For the text-containing cell, return its midpoint in (x, y) coordinate format. 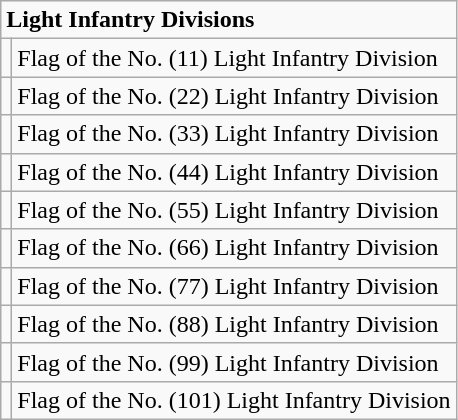
Flag of the No. (44) Light Infantry Division (234, 172)
Flag of the No. (11) Light Infantry Division (234, 58)
Flag of the No. (77) Light Infantry Division (234, 286)
Flag of the No. (22) Light Infantry Division (234, 96)
Flag of the No. (55) Light Infantry Division (234, 210)
Flag of the No. (101) Light Infantry Division (234, 400)
Flag of the No. (88) Light Infantry Division (234, 324)
Flag of the No. (66) Light Infantry Division (234, 248)
Flag of the No. (33) Light Infantry Division (234, 134)
Light Infantry Divisions (228, 20)
Flag of the No. (99) Light Infantry Division (234, 362)
